Detect which cell encompasses the target text, then output its (x, y) center coordinate. 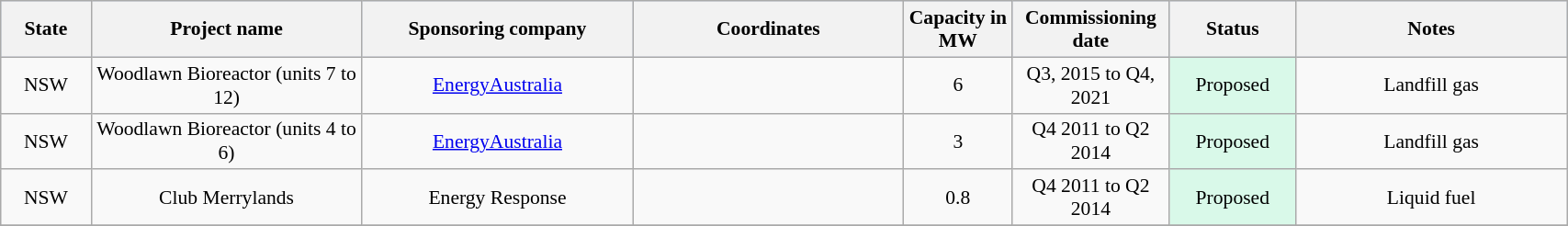
0.8 (958, 198)
Status (1233, 29)
Coordinates (768, 29)
3 (958, 141)
State (46, 29)
Woodlawn Bioreactor (units 4 to 6) (226, 141)
Club Merrylands (226, 198)
Project name (226, 29)
Woodlawn Bioreactor (units 7 to 12) (226, 85)
Energy Response (498, 198)
Capacity in MW (958, 29)
Liquid fuel (1431, 198)
Commissioning date (1091, 29)
Q3, 2015 to Q4, 2021 (1091, 85)
Sponsoring company (498, 29)
6 (958, 85)
Notes (1431, 29)
